Locate the cell with the specified text and output its (X, Y) center coordinate. 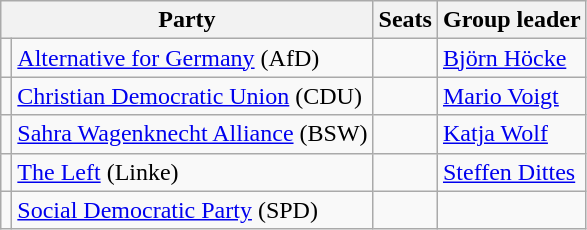
Social Democratic Party (SPD) (192, 210)
Seats (405, 20)
Björn Höcke (512, 58)
Sahra Wagenknecht Alliance (BSW) (192, 134)
Alternative for Germany (AfD) (192, 58)
Christian Democratic Union (CDU) (192, 96)
The Left (Linke) (192, 172)
Katja Wolf (512, 134)
Group leader (512, 20)
Mario Voigt (512, 96)
Party (187, 20)
Steffen Dittes (512, 172)
